Determine the (x, y) coordinate at the center of the cell enclosing the given text.  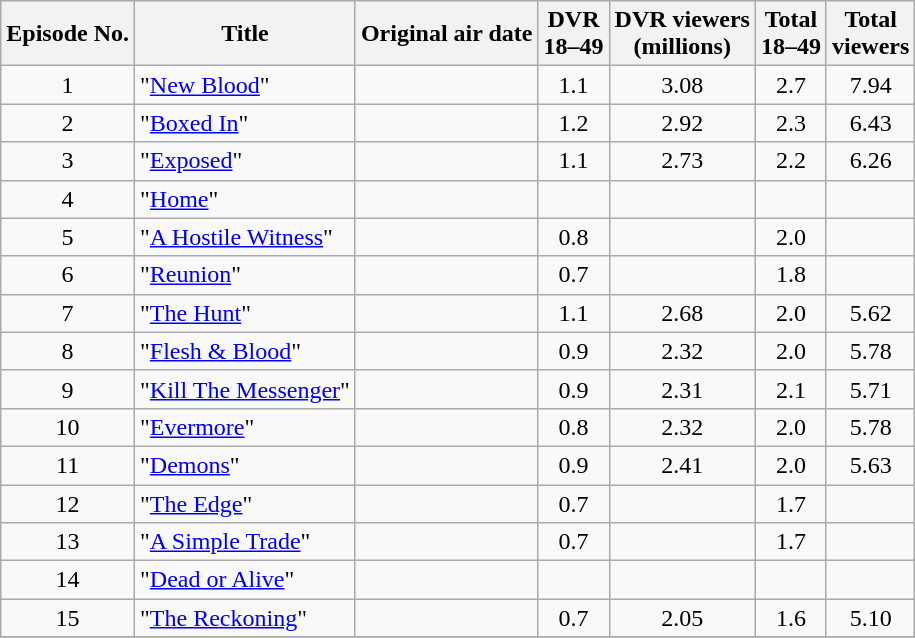
2.92 (682, 123)
1.6 (790, 618)
"Kill The Messenger" (246, 389)
DVR18–49 (574, 34)
"Dead or Alive" (246, 580)
1 (68, 85)
"The Edge" (246, 503)
7 (68, 313)
2.3 (790, 123)
2.41 (682, 465)
10 (68, 427)
"Flesh & Blood" (246, 351)
2.31 (682, 389)
6.26 (870, 161)
9 (68, 389)
1.8 (790, 275)
14 (68, 580)
Title (246, 34)
"The Hunt" (246, 313)
Total18–49 (790, 34)
"A Hostile Witness" (246, 237)
6.43 (870, 123)
11 (68, 465)
4 (68, 199)
"A Simple Trade" (246, 542)
"New Blood" (246, 85)
15 (68, 618)
Episode No. (68, 34)
"Exposed" (246, 161)
5.71 (870, 389)
2.7 (790, 85)
5.62 (870, 313)
5.63 (870, 465)
2.68 (682, 313)
7.94 (870, 85)
6 (68, 275)
Original air date (446, 34)
"Reunion" (246, 275)
3.08 (682, 85)
2 (68, 123)
5.10 (870, 618)
"Demons" (246, 465)
12 (68, 503)
1.2 (574, 123)
2.1 (790, 389)
"The Reckoning" (246, 618)
2.05 (682, 618)
Totalviewers (870, 34)
8 (68, 351)
DVR viewers(millions) (682, 34)
"Boxed In" (246, 123)
2.2 (790, 161)
"Home" (246, 199)
"Evermore" (246, 427)
3 (68, 161)
13 (68, 542)
5 (68, 237)
2.73 (682, 161)
